Detect which cell encompasses the target text, then output its [x, y] center coordinate. 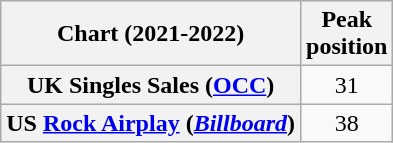
38 [347, 123]
US Rock Airplay (Billboard) [151, 123]
Peak position [347, 34]
UK Singles Sales (OCC) [151, 85]
Chart (2021-2022) [151, 34]
31 [347, 85]
